Return the [X, Y] coordinate for the center point of the cell that contains the specified text.  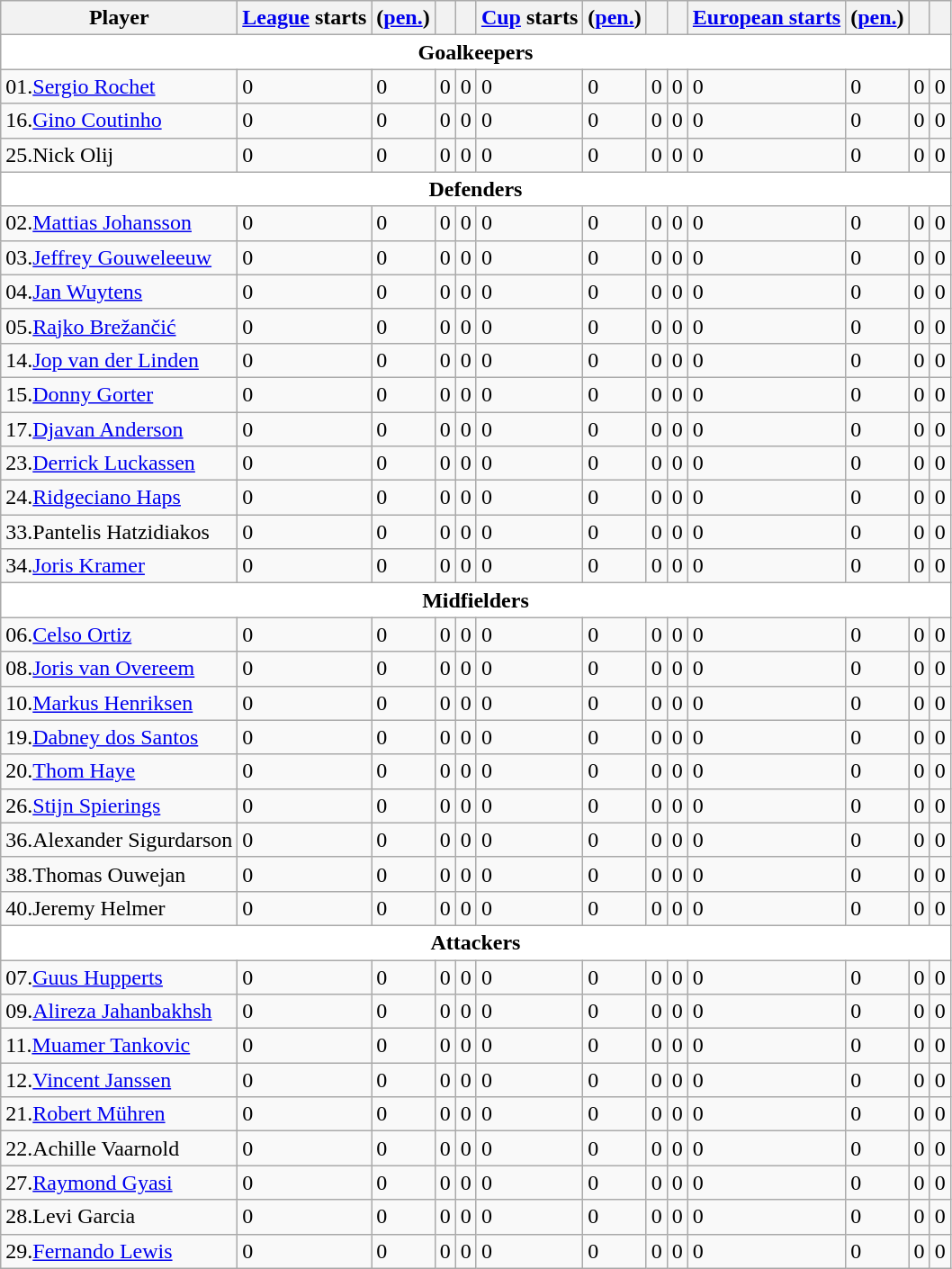
20.Thom Haye [119, 771]
Player [119, 18]
04.Jan Wuytens [119, 292]
24.Ridgeciano Haps [119, 498]
07.Guus Hupperts [119, 976]
02.Mattias Johansson [119, 223]
12.Vincent Janssen [119, 1080]
Goalkeepers [475, 52]
08.Joris van Overeem [119, 669]
League starts [304, 18]
17.Djavan Anderson [119, 429]
33.Pantelis Hatzidiakos [119, 532]
16.Gino Coutinho [119, 121]
19.Dabney dos Santos [119, 737]
34.Joris Kramer [119, 566]
21.Robert Mühren [119, 1114]
27.Raymond Gyasi [119, 1183]
40.Jeremy Helmer [119, 908]
Attackers [475, 942]
05.Rajko Brežančić [119, 326]
15.Donny Gorter [119, 394]
14.Jop van der Linden [119, 360]
09.Alireza Jahanbakhsh [119, 1012]
06.Celso Ortiz [119, 634]
29.Fernando Lewis [119, 1251]
Midfielders [475, 600]
Cup starts [529, 18]
36.Alexander Sigurdarson [119, 840]
Defenders [475, 189]
26.Stijn Spierings [119, 805]
03.Jeffrey Gouweleeuw [119, 257]
European starts [767, 18]
38.Thomas Ouwejan [119, 874]
23.Derrick Luckassen [119, 463]
11.Muamer Tankovic [119, 1046]
01.Sergio Rochet [119, 86]
28.Levi Garcia [119, 1217]
25.Nick Olij [119, 155]
22.Achille Vaarnold [119, 1148]
10.Markus Henriksen [119, 703]
